Return (x, y) of the center of cell containing provided text 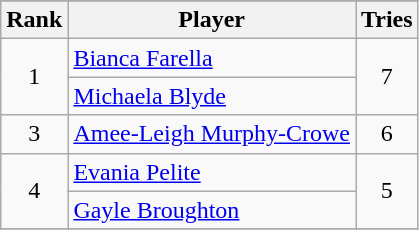
7 (388, 77)
Gayle Broughton (212, 210)
4 (34, 191)
Rank (34, 20)
5 (388, 191)
Player (212, 20)
3 (34, 134)
Amee-Leigh Murphy-Crowe (212, 134)
Michaela Blyde (212, 96)
Tries (388, 20)
Bianca Farella (212, 58)
Evania Pelite (212, 172)
1 (34, 77)
6 (388, 134)
